Extract the [X, Y] coordinate from the center of the cell holding the provided text.  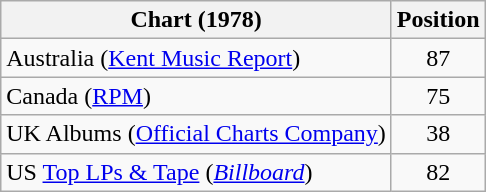
38 [438, 134]
US Top LPs & Tape (Billboard) [196, 172]
Position [438, 20]
UK Albums (Official Charts Company) [196, 134]
82 [438, 172]
Canada (RPM) [196, 96]
75 [438, 96]
87 [438, 58]
Chart (1978) [196, 20]
Australia (Kent Music Report) [196, 58]
